Locate the cell with the specified text and output its (x, y) center coordinate. 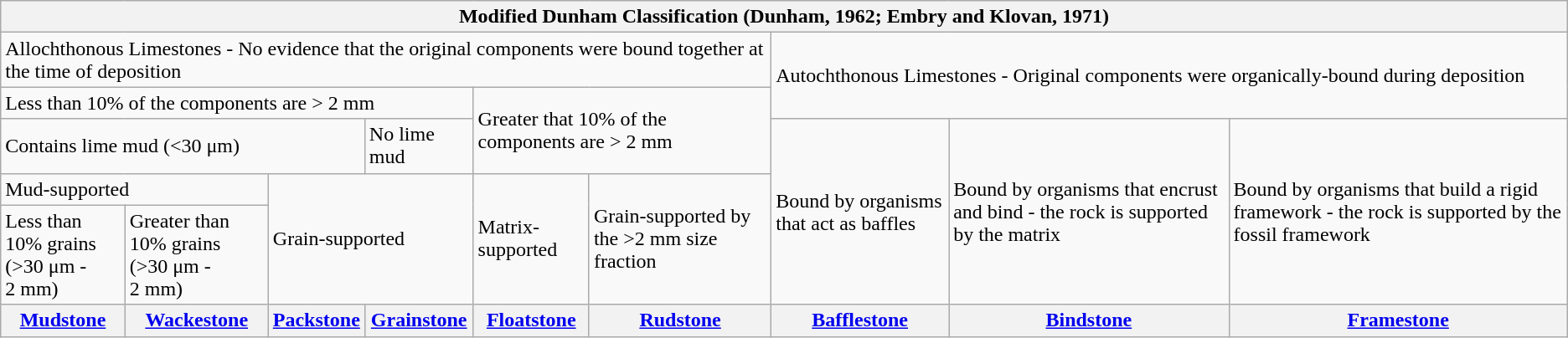
Less than 10% grains(>30 μm - 2 mm) (63, 254)
Mud-supported (135, 189)
Less than 10% of the components are > 2 mm (237, 103)
Framestone (1398, 320)
Matrix-supported (531, 239)
Grain-supported (370, 239)
Autochthonous Limestones - Original components were organically-bound during deposition (1169, 75)
Greater that 10% of the components are > 2 mm (622, 131)
Packstone (317, 320)
Bound by organisms that act as baffles (860, 212)
Rudstone (680, 320)
Wackestone (196, 320)
No lime mud (419, 146)
Modified Dunham Classification (Dunham, 1962; Embry and Klovan, 1971) (784, 17)
Mudstone (63, 320)
Bound by organisms that build a rigid framework - the rock is supported by the fossil framework (1398, 212)
Greater than 10% grains(>30 μm - 2 mm) (196, 254)
Allochthonous Limestones - No evidence that the original components were bound together at the time of deposition (386, 60)
Bindstone (1089, 320)
Contains lime mud (<30 μm) (183, 146)
Floatstone (531, 320)
Bound by organisms that encrust and bind - the rock is supported by the matrix (1089, 212)
Grain-supported by the >2 mm size fraction (680, 239)
Bafflestone (860, 320)
Grainstone (419, 320)
